From the cell containing the given text, extract its center point as [x, y] coordinate. 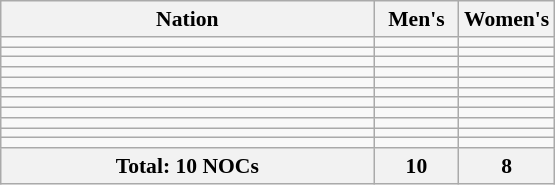
10 [416, 166]
8 [506, 166]
Men's [416, 19]
Women's [506, 19]
Nation [188, 19]
Total: 10 NOCs [188, 166]
